Capture the cell that displays the provided text and extract its (X, Y) central coordinate. 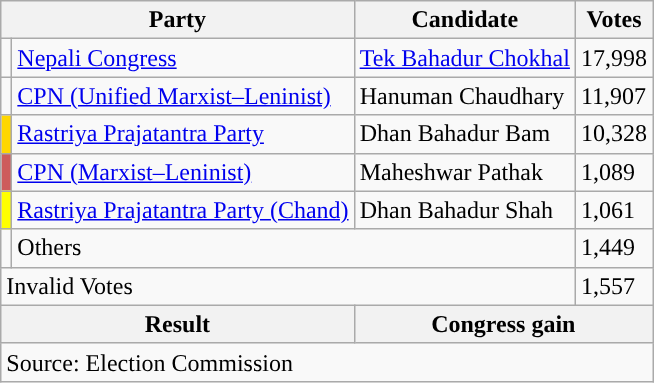
Dhan Bahadur Shah (464, 210)
Invalid Votes (288, 286)
Dhan Bahadur Bam (464, 134)
CPN (Marxist–Leninist) (183, 172)
Votes (614, 20)
Rastriya Prajatantra Party (Chand) (183, 210)
Hanuman Chaudhary (464, 96)
CPN (Unified Marxist–Leninist) (183, 96)
10,328 (614, 134)
Others (294, 248)
Party (178, 20)
Nepali Congress (183, 58)
11,907 (614, 96)
17,998 (614, 58)
Tek Bahadur Chokhal (464, 58)
Source: Election Commission (327, 362)
Rastriya Prajatantra Party (183, 134)
Candidate (464, 20)
Result (178, 324)
1,557 (614, 286)
1,061 (614, 210)
Maheshwar Pathak (464, 172)
1,449 (614, 248)
1,089 (614, 172)
Congress gain (503, 324)
